Search for the cell housing the specified text and yield its [X, Y] center coordinate. 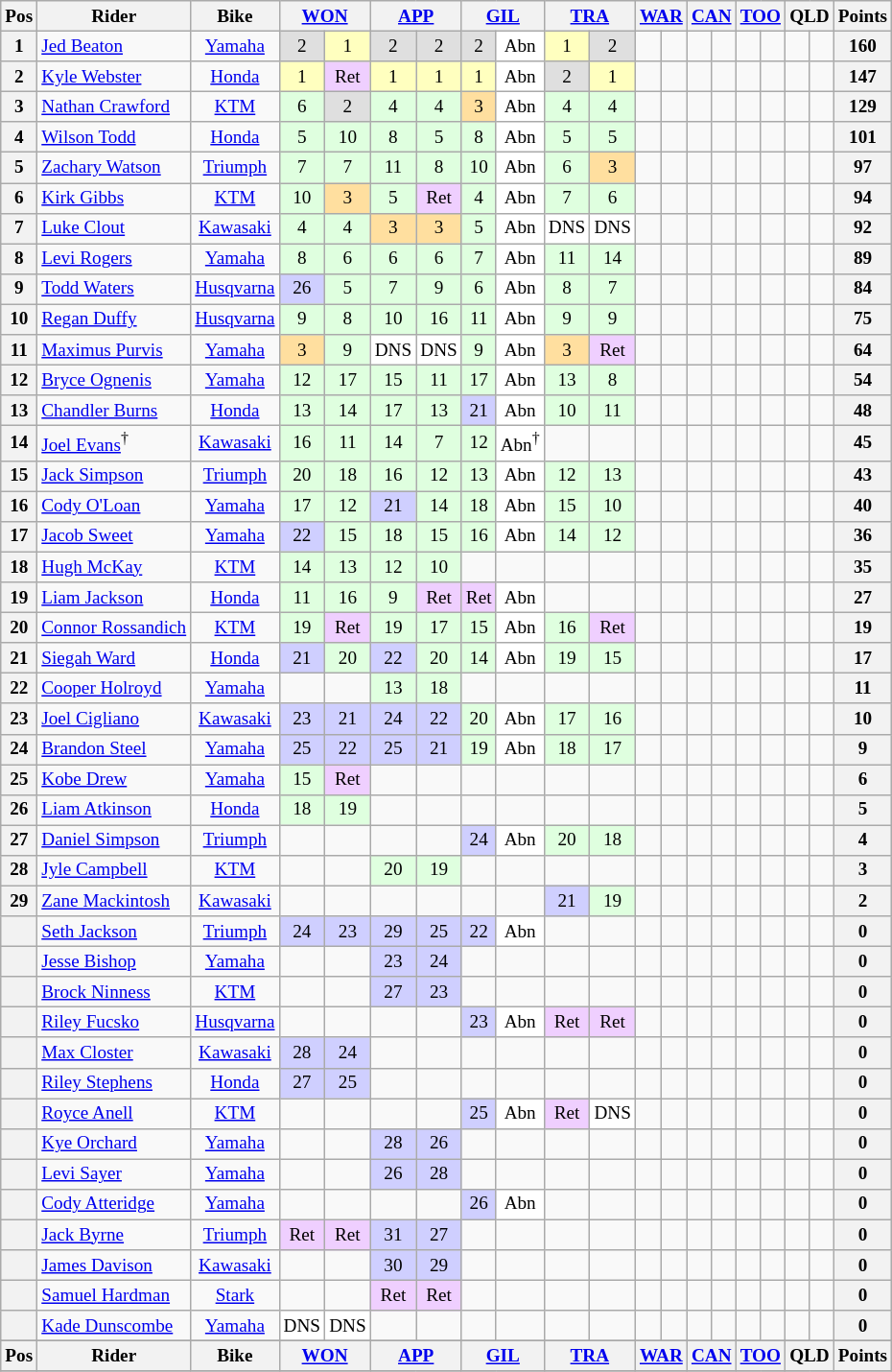
129 [862, 106]
30 [393, 1266]
Stark [235, 1295]
84 [862, 289]
64 [862, 350]
Luke Clout [114, 228]
48 [862, 411]
Max Closter [114, 1053]
Kye Orchard [114, 1144]
Cooper Holroyd [114, 689]
Jyle Campbell [114, 870]
Jesse Bishop [114, 961]
Chandler Burns [114, 411]
45 [862, 443]
97 [862, 168]
Daniel Simpson [114, 840]
43 [862, 476]
Riley Stephens [114, 1083]
Joel Evans† [114, 443]
Maximus Purvis [114, 350]
Kirk Gibbs [114, 198]
Zachary Watson [114, 168]
Joel Cigliano [114, 719]
36 [862, 536]
94 [862, 198]
Levi Rogers [114, 259]
92 [862, 228]
Royce Anell [114, 1114]
Jacob Sweet [114, 536]
35 [862, 567]
Jed Beaton [114, 46]
Abn† [520, 443]
54 [862, 380]
31 [393, 1235]
Brock Ninness [114, 992]
Liam Jackson [114, 598]
Riley Fucsko [114, 1023]
Jack Simpson [114, 476]
Cody Atteridge [114, 1204]
40 [862, 507]
Connor Rossandich [114, 627]
James Davison [114, 1266]
Bryce Ognenis [114, 380]
101 [862, 137]
Samuel Hardman [114, 1295]
89 [862, 259]
Kade Dunscombe [114, 1326]
Zane Mackintosh [114, 901]
Todd Waters [114, 289]
75 [862, 319]
Levi Sayer [114, 1174]
Kyle Webster [114, 77]
Cody O'Loan [114, 507]
160 [862, 46]
147 [862, 77]
Seth Jackson [114, 932]
Liam Atkinson [114, 810]
Jack Byrne [114, 1235]
Regan Duffy [114, 319]
Kobe Drew [114, 779]
Nathan Crawford [114, 106]
Siegah Ward [114, 658]
Hugh McKay [114, 567]
Brandon Steel [114, 749]
Wilson Todd [114, 137]
